Detect which cell encompasses the target text, then output its (X, Y) center coordinate. 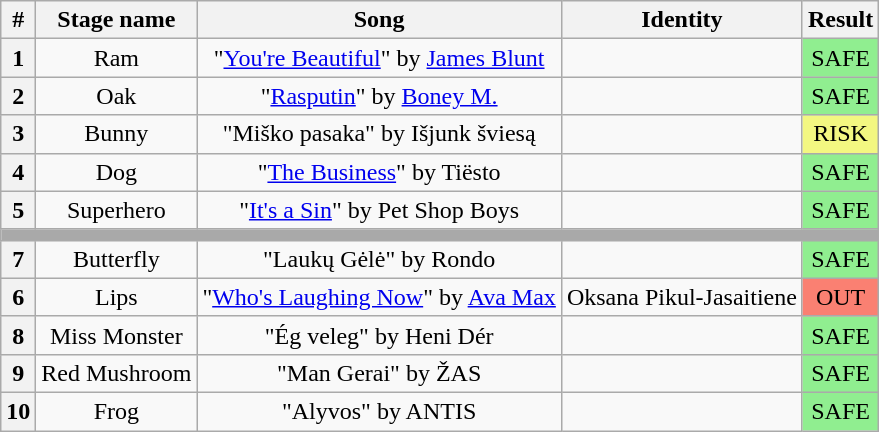
Ram (116, 58)
Miss Monster (116, 335)
Red Mushroom (116, 373)
10 (18, 411)
Identity (682, 20)
Oak (116, 96)
2 (18, 96)
"Miško pasaka" by Išjunk šviesą (379, 134)
"It's a Sin" by Pet Shop Boys (379, 210)
Oksana Pikul-Jasaitiene (682, 297)
Frog (116, 411)
Bunny (116, 134)
4 (18, 172)
Stage name (116, 20)
Song (379, 20)
"Laukų Gėlė" by Rondo (379, 259)
3 (18, 134)
1 (18, 58)
9 (18, 373)
8 (18, 335)
"Ég veleg" by Heni Dér (379, 335)
RISK (840, 134)
"Alyvos" by ANTIS (379, 411)
"Who's Laughing Now" by Ava Max (379, 297)
7 (18, 259)
# (18, 20)
Dog (116, 172)
5 (18, 210)
"Rasputin" by Boney M. (379, 96)
Butterfly (116, 259)
"You're Beautiful" by James Blunt (379, 58)
"The Business" by Tiësto (379, 172)
"Man Gerai" by ŽAS (379, 373)
Superhero (116, 210)
OUT (840, 297)
6 (18, 297)
Lips (116, 297)
Result (840, 20)
